From the cell containing the given text, extract its center point as (x, y) coordinate. 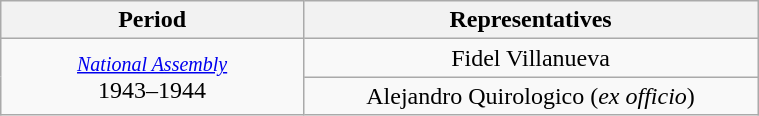
Representatives (530, 20)
Period (152, 20)
Fidel Villanueva (530, 58)
National Assembly1943–1944 (152, 77)
Alejandro Quirologico (ex officio) (530, 96)
